Return the [X, Y] coordinate for the center point of the cell that contains the specified text.  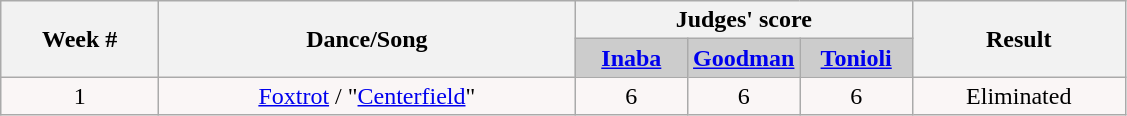
Judges' score [744, 20]
Result [1018, 39]
Goodman [744, 58]
1 [80, 96]
Week # [80, 39]
Tonioli [856, 58]
Eliminated [1018, 96]
Inaba [631, 58]
Foxtrot / "Centerfield" [368, 96]
Dance/Song [368, 39]
